Identify which cell holds the provided text, then report its (X, Y) central coordinate. 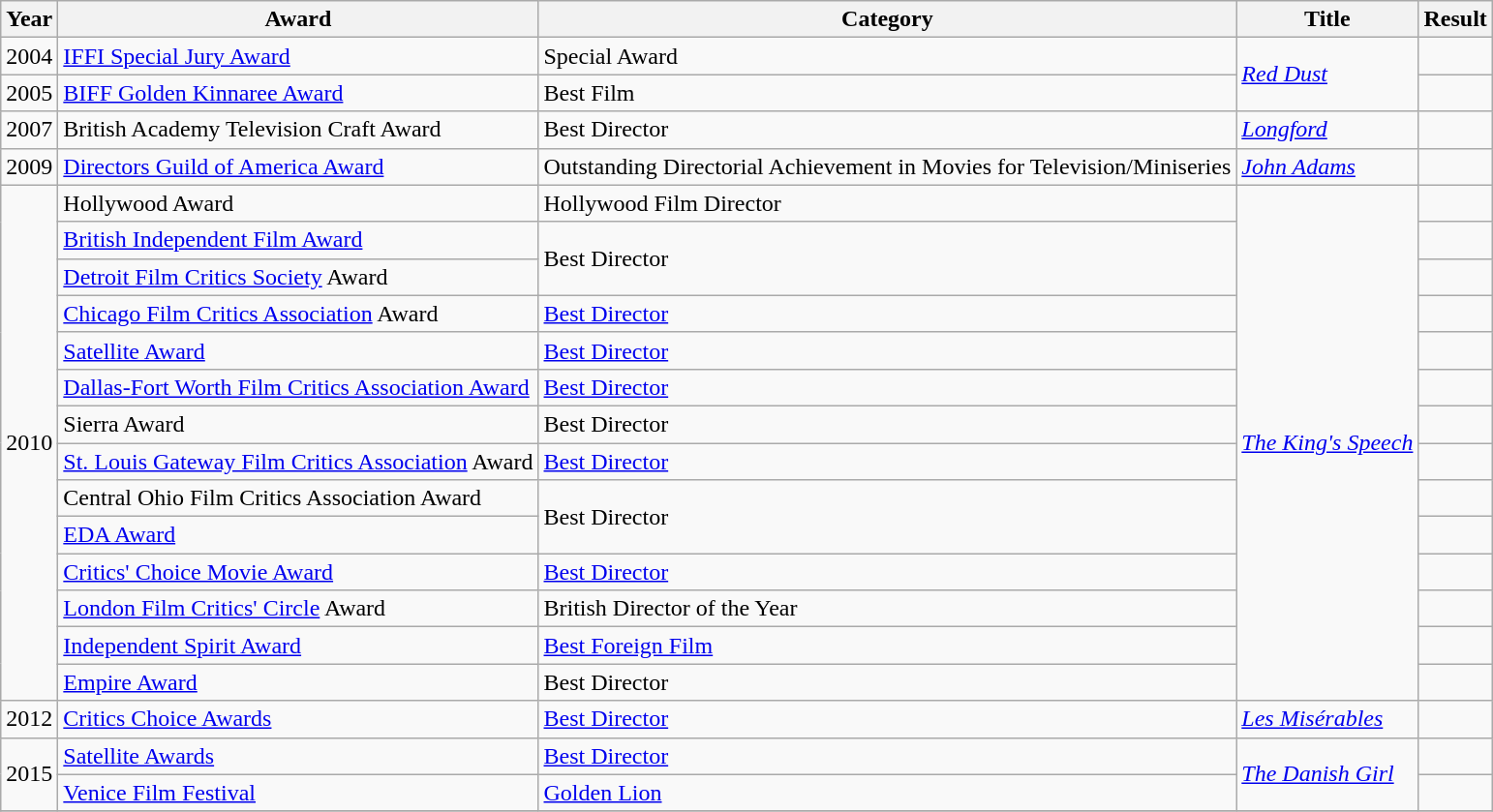
Sierra Award (298, 424)
2009 (29, 166)
Critics' Choice Movie Award (298, 572)
2012 (29, 719)
2004 (29, 56)
Best Foreign Film (887, 646)
Venice Film Festival (298, 793)
BIFF Golden Kinnaree Award (298, 93)
2010 (29, 443)
IFFI Special Jury Award (298, 56)
The Danish Girl (1327, 774)
Category (887, 19)
Dallas-Fort Worth Film Critics Association Award (298, 387)
2007 (29, 130)
John Adams (1327, 166)
London Film Critics' Circle Award (298, 609)
The King's Speech (1327, 443)
Critics Choice Awards (298, 719)
Satellite Award (298, 350)
Independent Spirit Award (298, 646)
Red Dust (1327, 75)
Satellite Awards (298, 756)
St. Louis Gateway Film Critics Association Award (298, 462)
Empire Award (298, 682)
British Independent Film Award (298, 240)
Hollywood Award (298, 203)
British Director of the Year (887, 609)
Directors Guild of America Award (298, 166)
2005 (29, 93)
EDA Award (298, 535)
Detroit Film Critics Society Award (298, 277)
Best Film (887, 93)
Chicago Film Critics Association Award (298, 314)
Longford (1327, 130)
British Academy Television Craft Award (298, 130)
Award (298, 19)
Golden Lion (887, 793)
Outstanding Directorial Achievement in Movies for Television/Miniseries (887, 166)
Special Award (887, 56)
Les Misérables (1327, 719)
Title (1327, 19)
Result (1455, 19)
Central Ohio Film Critics Association Award (298, 498)
2015 (29, 774)
Hollywood Film Director (887, 203)
Year (29, 19)
